Find where the given text appears and provide that cell's center as [x, y] coordinate. 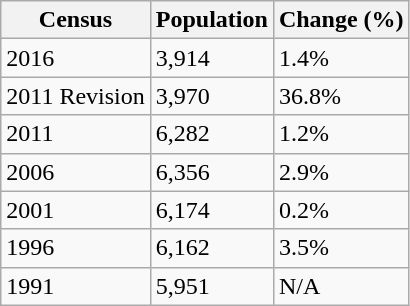
36.8% [341, 96]
2011 [76, 134]
5,951 [212, 286]
1991 [76, 286]
Population [212, 20]
2016 [76, 58]
6,162 [212, 248]
2.9% [341, 172]
3,914 [212, 58]
1.4% [341, 58]
3,970 [212, 96]
Change (%) [341, 20]
2006 [76, 172]
6,282 [212, 134]
6,356 [212, 172]
0.2% [341, 210]
N/A [341, 286]
1.2% [341, 134]
1996 [76, 248]
2001 [76, 210]
3.5% [341, 248]
6,174 [212, 210]
Census [76, 20]
2011 Revision [76, 96]
